Search for the cell housing the specified text and yield its [X, Y] center coordinate. 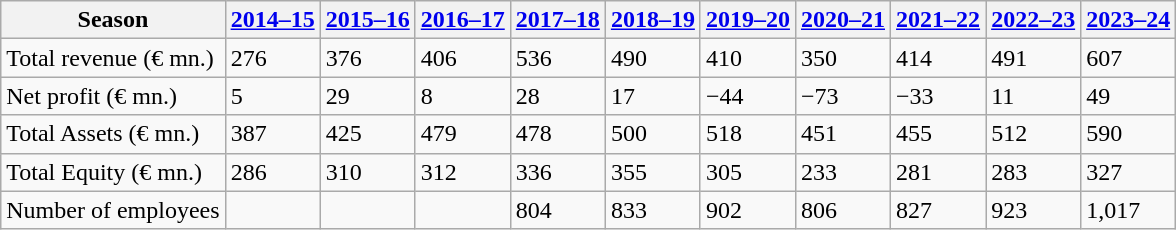
29 [368, 96]
11 [1034, 96]
−44 [748, 96]
2018–19 [652, 20]
281 [938, 172]
327 [1128, 172]
350 [842, 58]
2020–21 [842, 20]
512 [1034, 134]
5 [272, 96]
804 [558, 210]
355 [652, 172]
902 [748, 210]
2015–16 [368, 20]
478 [558, 134]
1,017 [1128, 210]
310 [368, 172]
283 [1034, 172]
827 [938, 210]
806 [842, 210]
Total Assets (€ mn.) [113, 134]
Season [113, 20]
−33 [938, 96]
276 [272, 58]
425 [368, 134]
491 [1034, 58]
233 [842, 172]
2017–18 [558, 20]
305 [748, 172]
2016–17 [462, 20]
518 [748, 134]
49 [1128, 96]
387 [272, 134]
406 [462, 58]
2014–15 [272, 20]
Number of employees [113, 210]
Total revenue (€ mn.) [113, 58]
2021–22 [938, 20]
Net profit (€ mn.) [113, 96]
28 [558, 96]
451 [842, 134]
Total Equity (€ mn.) [113, 172]
923 [1034, 210]
2019–20 [748, 20]
312 [462, 172]
414 [938, 58]
2022–23 [1034, 20]
336 [558, 172]
17 [652, 96]
500 [652, 134]
8 [462, 96]
590 [1128, 134]
607 [1128, 58]
376 [368, 58]
490 [652, 58]
833 [652, 210]
286 [272, 172]
410 [748, 58]
455 [938, 134]
536 [558, 58]
479 [462, 134]
−73 [842, 96]
2023–24 [1128, 20]
